From the cell containing the given text, extract its center point as [x, y] coordinate. 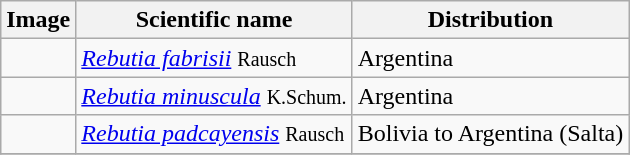
Distribution [490, 20]
Image [38, 20]
Bolivia to Argentina (Salta) [490, 134]
Rebutia padcayensis Rausch [214, 134]
Scientific name [214, 20]
Rebutia fabrisii Rausch [214, 58]
Rebutia minuscula K.Schum. [214, 96]
